Return the (x, y) coordinate for the center point of the cell that contains the specified text.  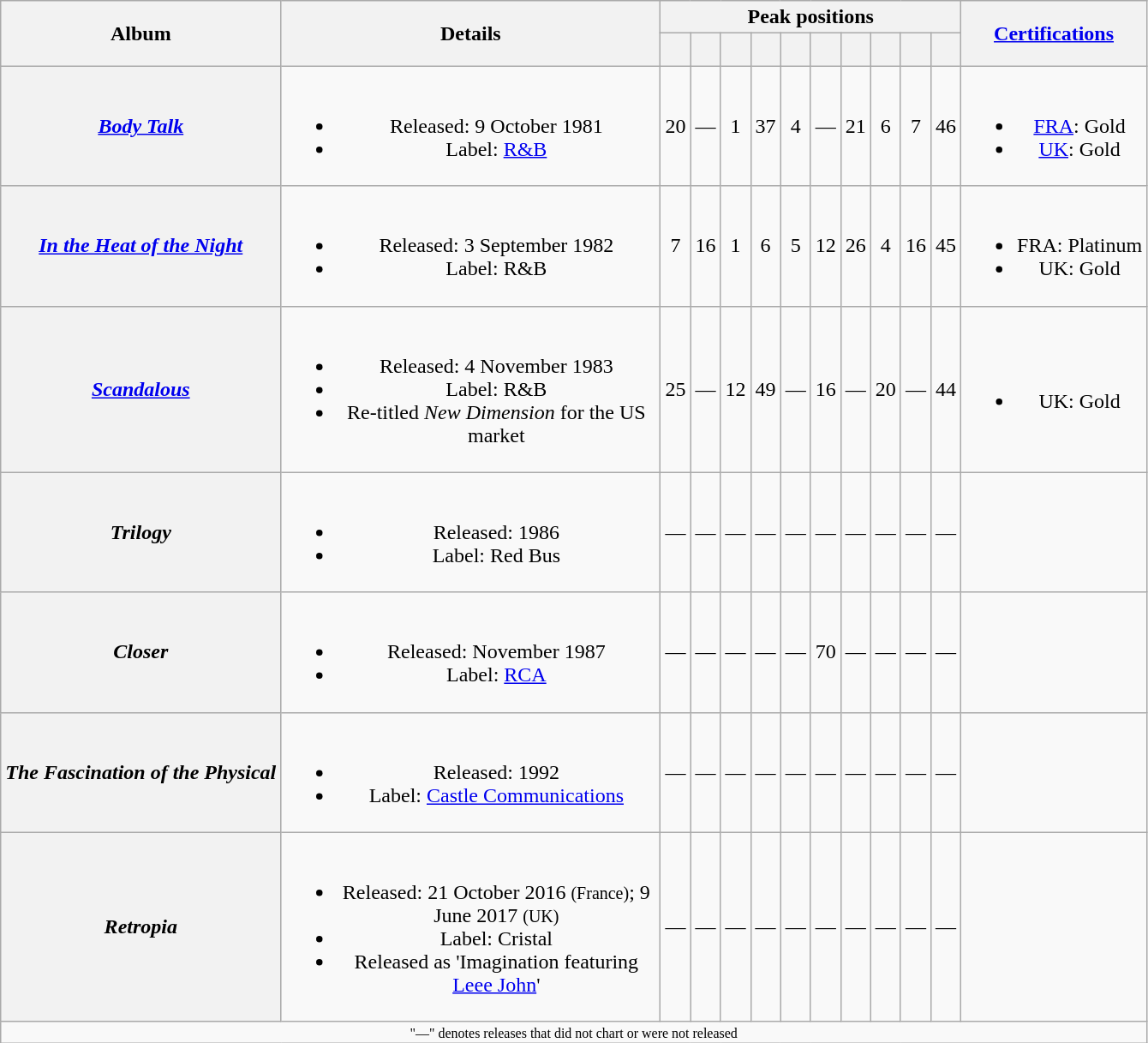
Trilogy (141, 532)
Certifications (1054, 33)
Retropia (141, 927)
"—" denotes releases that did not chart or were not released (574, 1032)
Released: 1986Label: Red Bus (471, 532)
Details (471, 33)
In the Heat of the Night (141, 246)
46 (946, 126)
70 (826, 652)
Scandalous (141, 389)
37 (766, 126)
45 (946, 246)
44 (946, 389)
Album (141, 33)
The Fascination of the Physical (141, 772)
25 (675, 389)
Released: 1992Label: Castle Communications (471, 772)
Body Talk (141, 126)
Released: 9 October 1981Label: R&B (471, 126)
5 (795, 246)
Peak positions (810, 17)
FRA: GoldUK: Gold (1054, 126)
Released: November 1987Label: RCA (471, 652)
21 (855, 126)
Released: 21 October 2016 (France); 9 June 2017 (UK)Label: CristalReleased as 'Imagination featuring Leee John' (471, 927)
49 (766, 389)
Released: 4 November 1983Label: R&BRe-titled New Dimension for the US market (471, 389)
Released: 3 September 1982Label: R&B (471, 246)
Closer (141, 652)
26 (855, 246)
UK: Gold (1054, 389)
FRA: PlatinumUK: Gold (1054, 246)
